Output the [x, y] coordinate of the center of the cell containing the given text.  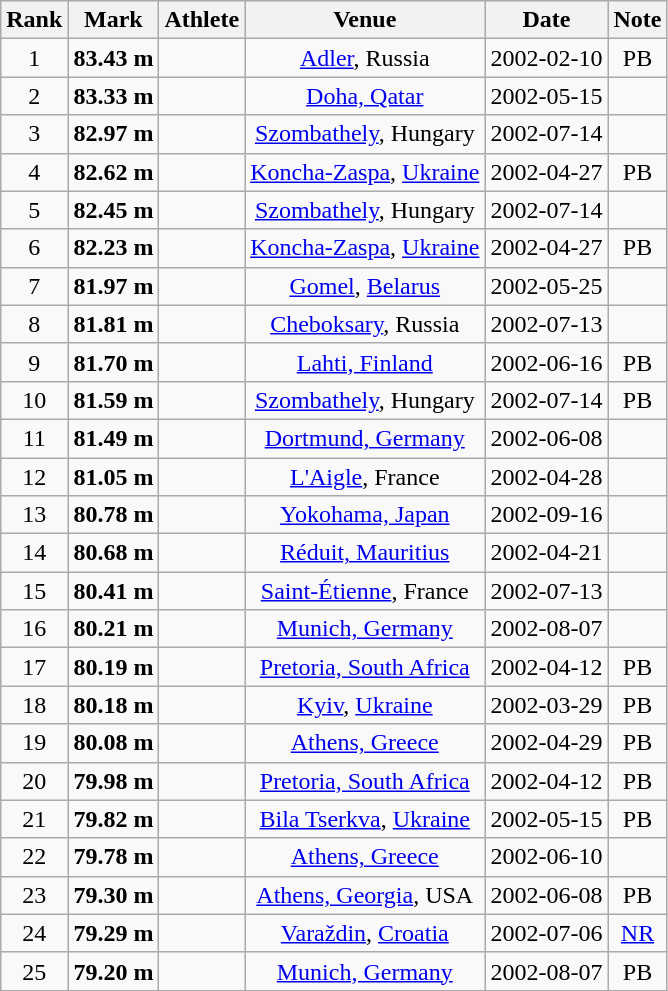
82.45 m [114, 210]
2002-04-29 [546, 743]
Venue [365, 20]
Gomel, Belarus [365, 286]
20 [34, 781]
L'Aigle, France [365, 477]
2 [34, 96]
25 [34, 971]
5 [34, 210]
2002-07-06 [546, 933]
80.08 m [114, 743]
9 [34, 362]
Kyiv, Ukraine [365, 705]
Athens, Georgia, USA [365, 895]
83.33 m [114, 96]
23 [34, 895]
80.21 m [114, 629]
79.82 m [114, 819]
4 [34, 172]
82.23 m [114, 248]
81.81 m [114, 324]
82.97 m [114, 134]
80.19 m [114, 667]
16 [34, 629]
82.62 m [114, 172]
Doha, Qatar [365, 96]
83.43 m [114, 58]
19 [34, 743]
81.05 m [114, 477]
79.78 m [114, 857]
10 [34, 400]
6 [34, 248]
Athlete [202, 20]
8 [34, 324]
2002-04-28 [546, 477]
79.30 m [114, 895]
Saint-Étienne, France [365, 591]
80.41 m [114, 591]
2002-06-10 [546, 857]
Varaždin, Croatia [365, 933]
81.97 m [114, 286]
Yokohama, Japan [365, 515]
2002-05-25 [546, 286]
2002-04-21 [546, 553]
80.18 m [114, 705]
NR [638, 933]
79.29 m [114, 933]
Mark [114, 20]
13 [34, 515]
2002-06-16 [546, 362]
18 [34, 705]
80.78 m [114, 515]
81.49 m [114, 438]
Date [546, 20]
24 [34, 933]
Réduit, Mauritius [365, 553]
Lahti, Finland [365, 362]
2002-09-16 [546, 515]
12 [34, 477]
21 [34, 819]
2002-02-10 [546, 58]
81.59 m [114, 400]
Rank [34, 20]
15 [34, 591]
81.70 m [114, 362]
1 [34, 58]
Dortmund, Germany [365, 438]
22 [34, 857]
79.98 m [114, 781]
7 [34, 286]
Cheboksary, Russia [365, 324]
79.20 m [114, 971]
17 [34, 667]
3 [34, 134]
14 [34, 553]
Bila Tserkva, Ukraine [365, 819]
2002-03-29 [546, 705]
80.68 m [114, 553]
Note [638, 20]
11 [34, 438]
Adler, Russia [365, 58]
